Search for the cell housing the specified text and yield its (x, y) center coordinate. 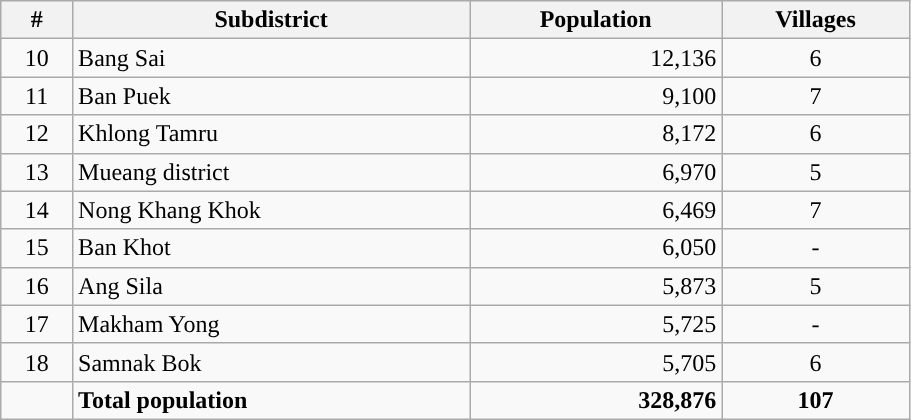
107 (816, 400)
5,705 (596, 362)
5,725 (596, 324)
Population (596, 20)
15 (37, 248)
Subdistrict (272, 20)
5,873 (596, 286)
Ban Puek (272, 96)
Mueang district (272, 172)
12 (37, 134)
18 (37, 362)
Nong Khang Khok (272, 210)
Khlong Tamru (272, 134)
16 (37, 286)
12,136 (596, 58)
6,970 (596, 172)
Villages (816, 20)
13 (37, 172)
9,100 (596, 96)
328,876 (596, 400)
Bang Sai (272, 58)
8,172 (596, 134)
6,050 (596, 248)
# (37, 20)
Samnak Bok (272, 362)
17 (37, 324)
Total population (272, 400)
10 (37, 58)
6,469 (596, 210)
14 (37, 210)
Ang Sila (272, 286)
11 (37, 96)
Ban Khot (272, 248)
Makham Yong (272, 324)
